Scan for the cell matching the given text and deliver its [X, Y] coordinate at center. 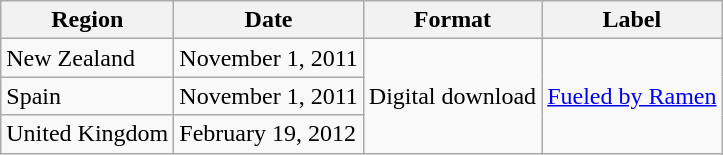
New Zealand [88, 58]
Label [632, 20]
United Kingdom [88, 134]
Date [268, 20]
Spain [88, 96]
February 19, 2012 [268, 134]
Format [452, 20]
Digital download [452, 96]
Fueled by Ramen [632, 96]
Region [88, 20]
